Extract the (X, Y) coordinate from the center of the cell holding the provided text.  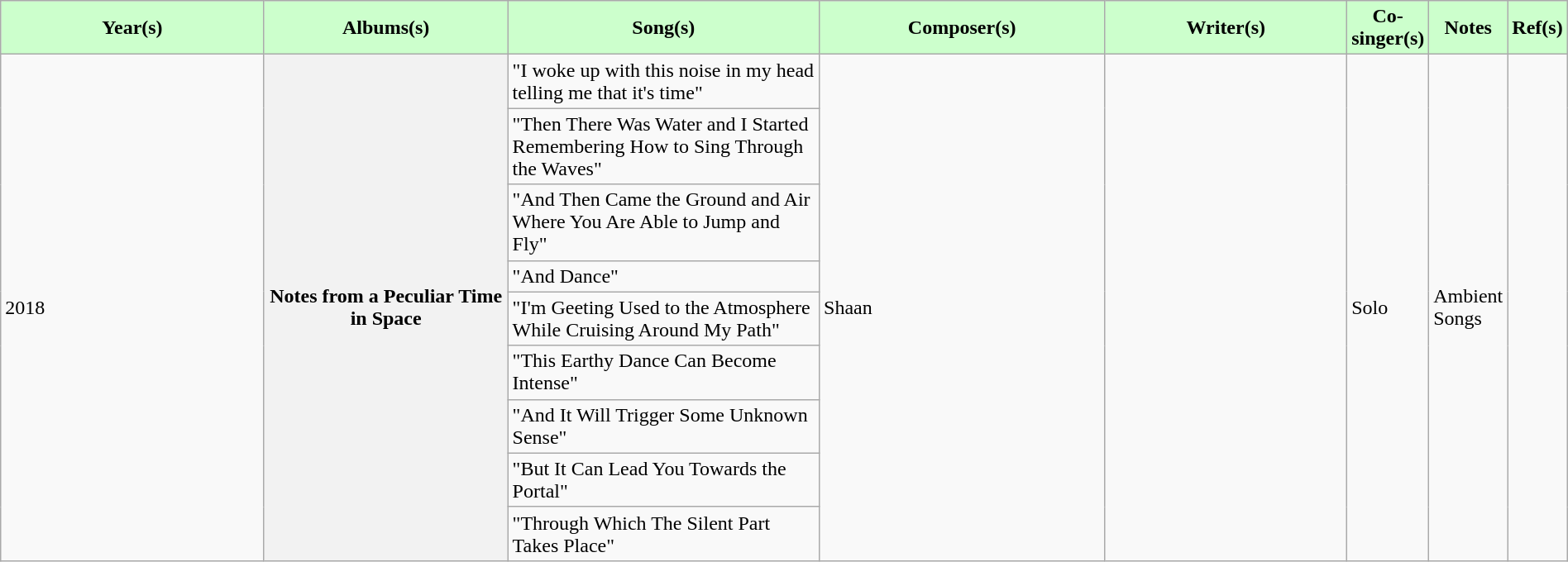
Song(s) (663, 28)
"And Then Came the Ground and Air Where You Are Able to Jump and Fly" (663, 222)
Writer(s) (1226, 28)
"Then There Was Water and I Started Remembering How to Sing Through the Waves" (663, 146)
Notes (1469, 28)
"This Earthy Dance Can Become Intense" (663, 372)
Notes from a Peculiar Time in Space (385, 307)
"And Dance" (663, 276)
Composer(s) (963, 28)
2018 (132, 307)
Ambient Songs (1469, 307)
Solo (1388, 307)
Year(s) (132, 28)
"I'm Geeting Used to the Atmosphere While Cruising Around My Path" (663, 319)
Ref(s) (1537, 28)
Albums(s) (385, 28)
"Through Which The Silent Part Takes Place" (663, 534)
"I woke up with this noise in my head telling me that it's time" (663, 81)
"But It Can Lead You Towards the Portal" (663, 479)
Shaan (963, 307)
"And It Will Trigger Some Unknown Sense" (663, 426)
Co-singer(s) (1388, 28)
